From the cell containing the given text, extract its center point as [x, y] coordinate. 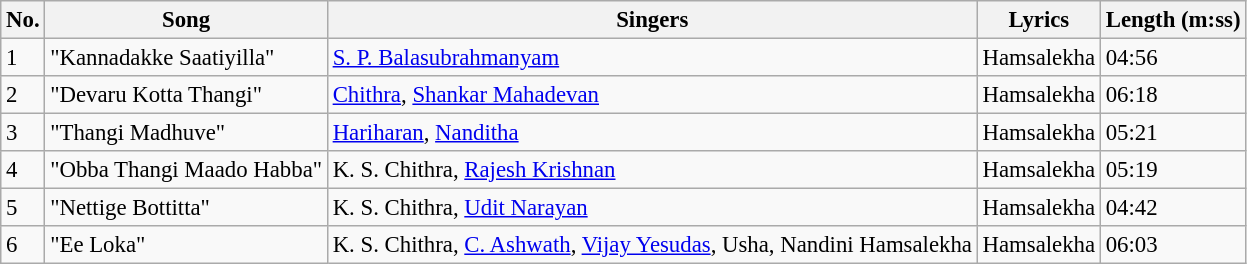
"Kannadakke Saatiyilla" [186, 58]
Hariharan, Nanditha [652, 133]
5 [23, 208]
4 [23, 170]
Singers [652, 20]
S. P. Balasubrahmanyam [652, 58]
05:21 [1172, 133]
No. [23, 20]
Song [186, 20]
04:42 [1172, 208]
6 [23, 245]
2 [23, 95]
06:18 [1172, 95]
1 [23, 58]
K. S. Chithra, Rajesh Krishnan [652, 170]
K. S. Chithra, Udit Narayan [652, 208]
3 [23, 133]
"Obba Thangi Maado Habba" [186, 170]
05:19 [1172, 170]
"Nettige Bottitta" [186, 208]
Lyrics [1038, 20]
04:56 [1172, 58]
K. S. Chithra, C. Ashwath, Vijay Yesudas, Usha, Nandini Hamsalekha [652, 245]
"Devaru Kotta Thangi" [186, 95]
Length (m:ss) [1172, 20]
06:03 [1172, 245]
Chithra, Shankar Mahadevan [652, 95]
"Ee Loka" [186, 245]
"Thangi Madhuve" [186, 133]
